Determine the (X, Y) coordinate at the center of the cell enclosing the given text.  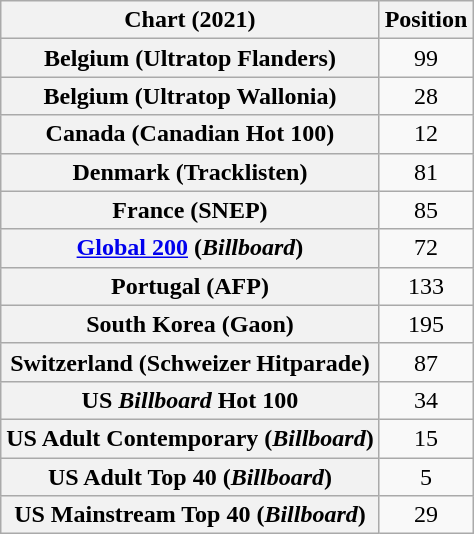
Global 200 (Billboard) (190, 248)
US Adult Top 40 (Billboard) (190, 477)
France (SNEP) (190, 210)
195 (426, 324)
29 (426, 515)
Denmark (Tracklisten) (190, 172)
South Korea (Gaon) (190, 324)
Chart (2021) (190, 20)
US Mainstream Top 40 (Billboard) (190, 515)
US Billboard Hot 100 (190, 400)
Switzerland (Schweizer Hitparade) (190, 362)
15 (426, 438)
5 (426, 477)
99 (426, 58)
81 (426, 172)
72 (426, 248)
133 (426, 286)
Position (426, 20)
85 (426, 210)
28 (426, 96)
US Adult Contemporary (Billboard) (190, 438)
87 (426, 362)
Belgium (Ultratop Wallonia) (190, 96)
Belgium (Ultratop Flanders) (190, 58)
Canada (Canadian Hot 100) (190, 134)
Portugal (AFP) (190, 286)
12 (426, 134)
34 (426, 400)
